For the text-containing cell, return its midpoint in [x, y] coordinate format. 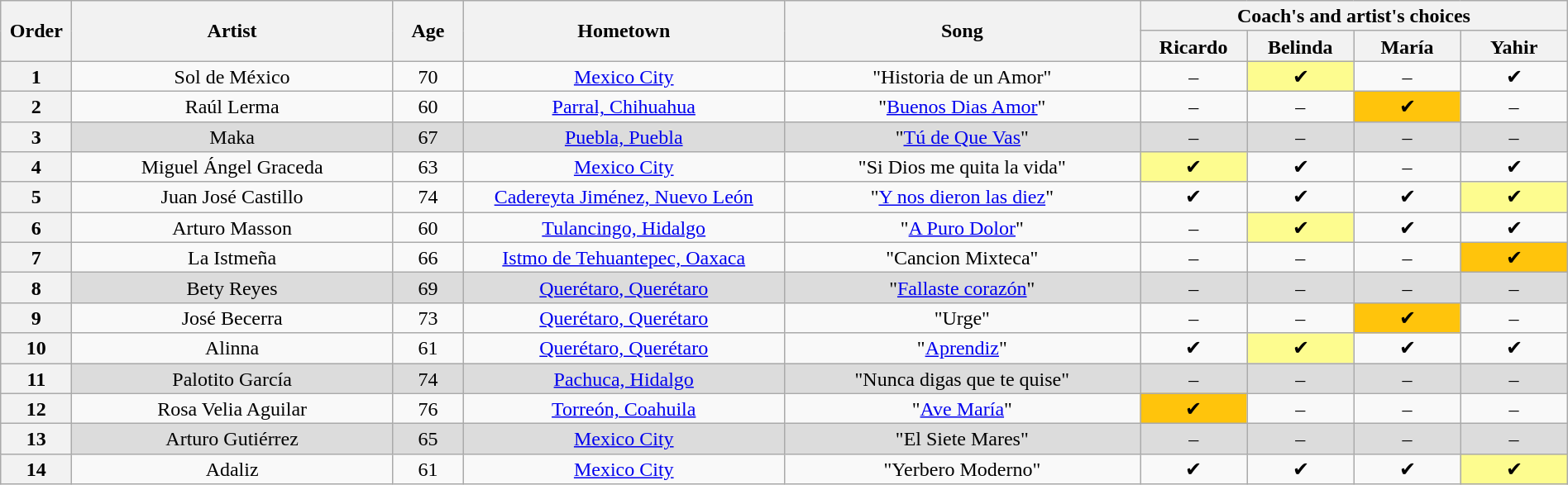
63 [428, 167]
3 [36, 137]
11 [36, 378]
4 [36, 167]
9 [36, 317]
Coach's and artist's choices [1355, 17]
1 [36, 76]
66 [428, 258]
Ricardo [1194, 46]
13 [36, 440]
Bety Reyes [232, 288]
69 [428, 288]
73 [428, 317]
"Fallaste corazón" [963, 288]
"El Siete Mares" [963, 440]
Maka [232, 137]
Arturo Gutiérrez [232, 440]
Hometown [624, 31]
5 [36, 197]
Juan José Castillo [232, 197]
67 [428, 137]
"Si Dios me quita la vida" [963, 167]
Belinda [1300, 46]
Sol de México [232, 76]
"Buenos Dias Amor" [963, 106]
Arturo Masson [232, 228]
María [1408, 46]
12 [36, 408]
Miguel Ángel Graceda [232, 167]
Cadereyta Jiménez, Nuevo León [624, 197]
Palotito García [232, 378]
10 [36, 349]
2 [36, 106]
"Ave María" [963, 408]
76 [428, 408]
"Historia de un Amor" [963, 76]
La Istmeña [232, 258]
7 [36, 258]
6 [36, 228]
Tulancingo, Hidalgo [624, 228]
Order [36, 31]
"Nunca digas que te quise" [963, 378]
"Yerbero Moderno" [963, 469]
Age [428, 31]
Puebla, Puebla [624, 137]
"Y nos dieron las diez" [963, 197]
Adaliz [232, 469]
70 [428, 76]
Artist [232, 31]
Yahir [1513, 46]
Alinna [232, 349]
"Tú de Que Vas" [963, 137]
Raúl Lerma [232, 106]
Torreón, Coahuila [624, 408]
"Cancion Mixteca" [963, 258]
José Becerra [232, 317]
Pachuca, Hidalgo [624, 378]
65 [428, 440]
Rosa Velia Aguilar [232, 408]
"Aprendiz" [963, 349]
14 [36, 469]
"A Puro Dolor" [963, 228]
Parral, Chihuahua [624, 106]
Song [963, 31]
Istmo de Tehuantepec, Oaxaca [624, 258]
"Urge" [963, 317]
8 [36, 288]
